Identify which cell holds the provided text, then report its (X, Y) central coordinate. 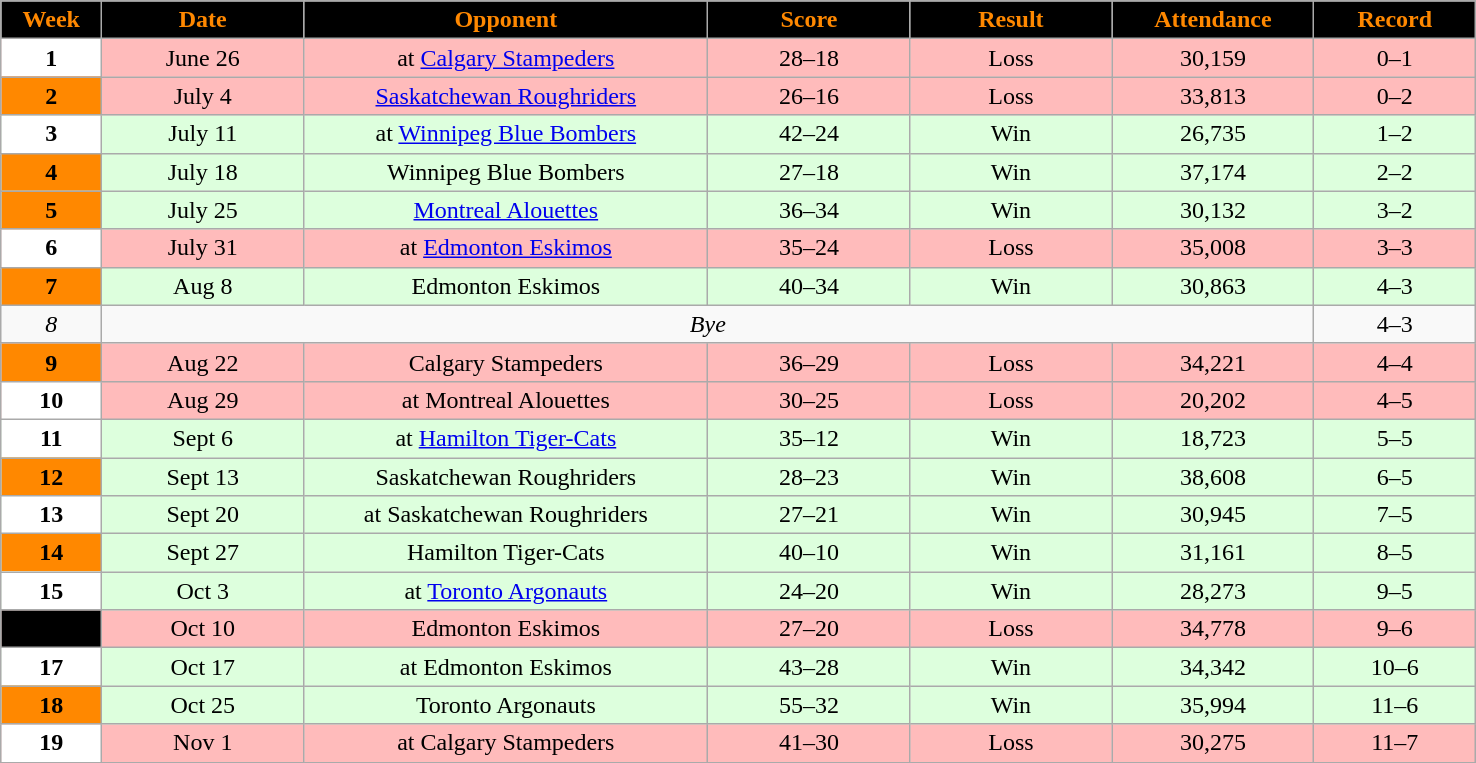
Oct 25 (203, 705)
7 (52, 286)
20,202 (1213, 400)
28–23 (809, 477)
35–12 (809, 438)
Bye (708, 324)
34,221 (1213, 362)
17 (52, 667)
Attendance (1213, 20)
4 (52, 172)
at Saskatchewan Roughriders (506, 515)
Hamilton Tiger-Cats (506, 553)
Calgary Stampeders (506, 362)
Score (809, 20)
8–5 (1395, 553)
8 (52, 324)
16 (52, 629)
Week (52, 20)
Oct 10 (203, 629)
13 (52, 515)
10–6 (1395, 667)
34,778 (1213, 629)
31,161 (1213, 553)
9–5 (1395, 591)
35,008 (1213, 248)
11–7 (1395, 743)
6–5 (1395, 477)
July 31 (203, 248)
Toronto Argonauts (506, 705)
33,813 (1213, 96)
at Toronto Argonauts (506, 591)
26–16 (809, 96)
Aug 8 (203, 286)
35,994 (1213, 705)
9 (52, 362)
July 25 (203, 210)
Winnipeg Blue Bombers (506, 172)
3–2 (1395, 210)
Record (1395, 20)
Sept 20 (203, 515)
27–21 (809, 515)
9–6 (1395, 629)
30,275 (1213, 743)
41–30 (809, 743)
43–28 (809, 667)
4–5 (1395, 400)
42–24 (809, 134)
Montreal Alouettes (506, 210)
24–20 (809, 591)
18 (52, 705)
11–6 (1395, 705)
14 (52, 553)
27–20 (809, 629)
15 (52, 591)
27–18 (809, 172)
40–10 (809, 553)
28,273 (1213, 591)
1 (52, 58)
Date (203, 20)
Aug 22 (203, 362)
2–2 (1395, 172)
Opponent (506, 20)
Result (1011, 20)
Sept 27 (203, 553)
18,723 (1213, 438)
40–34 (809, 286)
12 (52, 477)
5–5 (1395, 438)
30,863 (1213, 286)
1–2 (1395, 134)
36–29 (809, 362)
June 26 (203, 58)
Oct 17 (203, 667)
at Winnipeg Blue Bombers (506, 134)
7–5 (1395, 515)
Sept 13 (203, 477)
28–18 (809, 58)
Aug 29 (203, 400)
55–32 (809, 705)
Nov 1 (203, 743)
30–25 (809, 400)
0–1 (1395, 58)
July 4 (203, 96)
34,342 (1213, 667)
5 (52, 210)
6 (52, 248)
July 11 (203, 134)
0–2 (1395, 96)
3–3 (1395, 248)
11 (52, 438)
37,174 (1213, 172)
35–24 (809, 248)
30,132 (1213, 210)
30,159 (1213, 58)
36–34 (809, 210)
July 18 (203, 172)
2 (52, 96)
10 (52, 400)
at Montreal Alouettes (506, 400)
at Hamilton Tiger-Cats (506, 438)
Oct 3 (203, 591)
38,608 (1213, 477)
26,735 (1213, 134)
19 (52, 743)
4–4 (1395, 362)
3 (52, 134)
Sept 6 (203, 438)
30,945 (1213, 515)
